Scan for the cell matching the given text and deliver its (X, Y) coordinate at center. 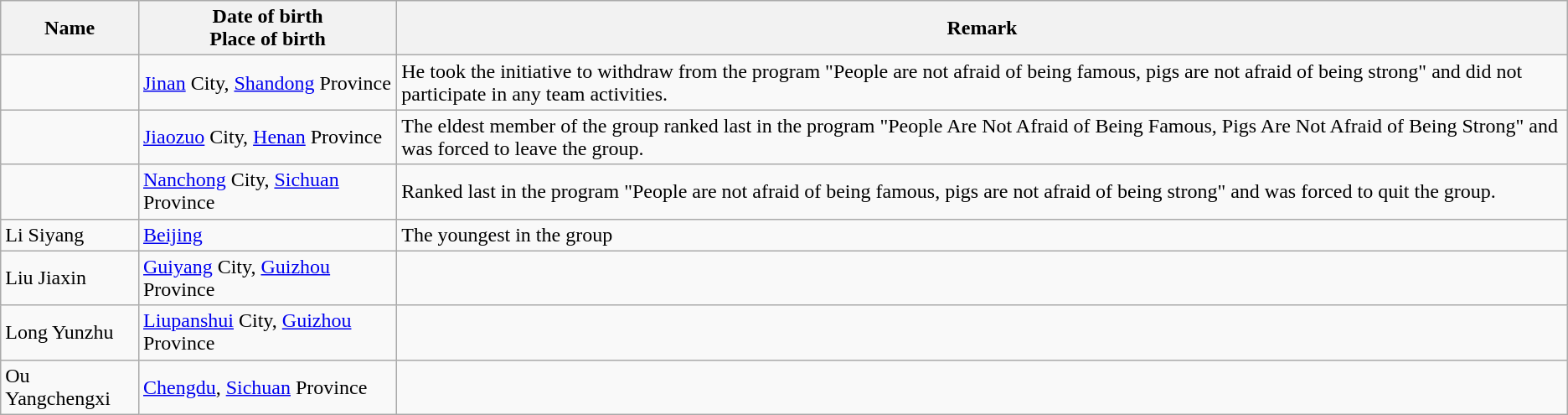
Jiaozuo City, Henan Province (267, 137)
Liu Jiaxin (70, 278)
The youngest in the group (983, 235)
Ranked last in the program "People are not afraid of being famous, pigs are not afraid of being strong" and was forced to quit the group. (983, 191)
Beijing (267, 235)
Name (70, 29)
Guiyang City, Guizhou Province (267, 278)
Remark (983, 29)
Date of birthPlace of birth (267, 29)
Nanchong City, Sichuan Province (267, 191)
Jinan City, Shandong Province (267, 82)
Chengdu, Sichuan Province (267, 387)
Li Siyang (70, 235)
Liupanshui City, Guizhou Province (267, 332)
Ou Yangchengxi (70, 387)
Long Yunzhu (70, 332)
